Return [X, Y] of the center of cell containing provided text 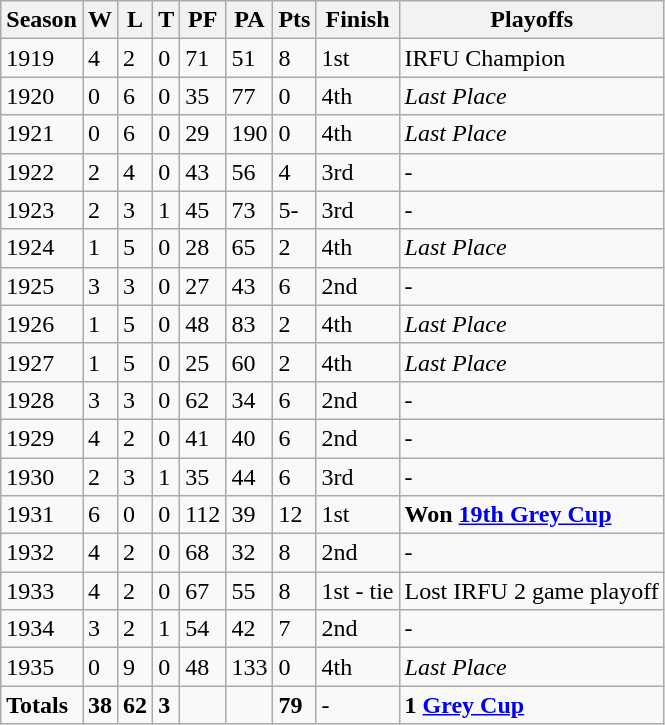
Pts [294, 20]
1921 [42, 134]
T [166, 20]
Season [42, 20]
1932 [42, 553]
83 [250, 324]
190 [250, 134]
39 [250, 515]
67 [203, 591]
Totals [42, 705]
1928 [42, 400]
1920 [42, 96]
42 [250, 629]
PA [250, 20]
1935 [42, 667]
5- [294, 210]
44 [250, 477]
1934 [42, 629]
1926 [42, 324]
73 [250, 210]
9 [136, 667]
27 [203, 286]
1929 [42, 438]
56 [250, 172]
Finish [358, 20]
60 [250, 362]
41 [203, 438]
L [136, 20]
PF [203, 20]
1931 [42, 515]
40 [250, 438]
W [100, 20]
65 [250, 248]
1st - tie [358, 591]
Playoffs [532, 20]
1919 [42, 58]
54 [203, 629]
25 [203, 362]
34 [250, 400]
112 [203, 515]
Lost IRFU 2 game playoff [532, 591]
28 [203, 248]
1933 [42, 591]
IRFU Champion [532, 58]
55 [250, 591]
1 Grey Cup [532, 705]
77 [250, 96]
71 [203, 58]
1927 [42, 362]
29 [203, 134]
1925 [42, 286]
1930 [42, 477]
133 [250, 667]
51 [250, 58]
Won 19th Grey Cup [532, 515]
12 [294, 515]
38 [100, 705]
32 [250, 553]
1923 [42, 210]
1924 [42, 248]
1922 [42, 172]
7 [294, 629]
45 [203, 210]
68 [203, 553]
79 [294, 705]
